Detect which cell encompasses the target text, then output its (X, Y) center coordinate. 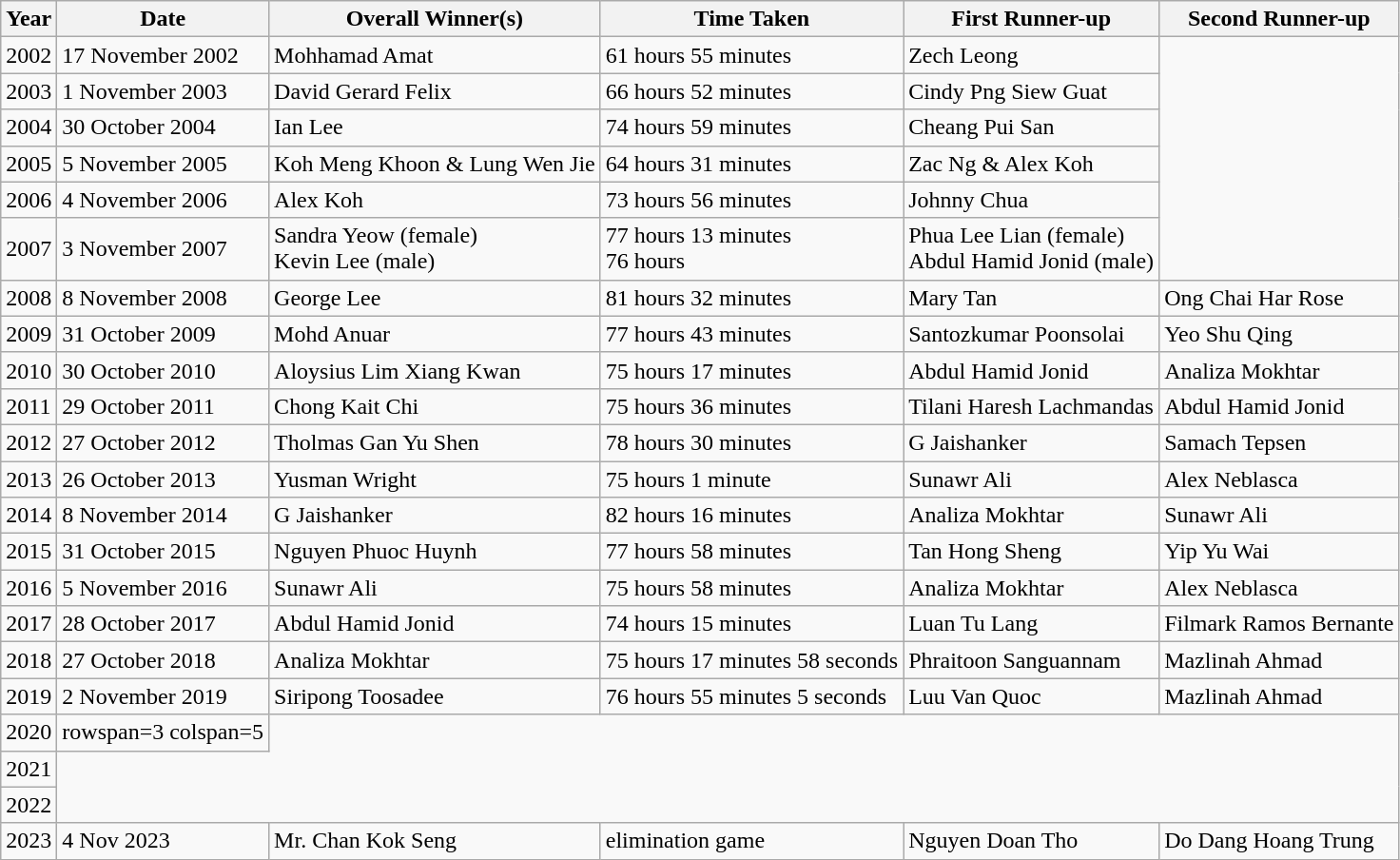
Mary Tan (1031, 298)
Koh Meng Khoon & Lung Wen Jie (436, 164)
66 hours 52 minutes (751, 91)
Santozkumar Poonsolai (1031, 334)
2015 (29, 552)
elimination game (751, 841)
2002 (29, 55)
Luu Van Quoc (1031, 696)
31 October 2015 (164, 552)
Filmark Ramos Bernante (1279, 624)
31 October 2009 (164, 334)
Year (29, 19)
30 October 2010 (164, 370)
David Gerard Felix (436, 91)
Zech Leong (1031, 55)
75 hours 36 minutes (751, 406)
Yip Yu Wai (1279, 552)
3 November 2007 (164, 249)
Luan Tu Lang (1031, 624)
8 November 2008 (164, 298)
Ong Chai Har Rose (1279, 298)
George Lee (436, 298)
17 November 2002 (164, 55)
77 hours 58 minutes (751, 552)
64 hours 31 minutes (751, 164)
2019 (29, 696)
Nguyen Doan Tho (1031, 841)
2012 (29, 442)
27 October 2018 (164, 660)
26 October 2013 (164, 479)
Ian Lee (436, 127)
2004 (29, 127)
Yusman Wright (436, 479)
Johnny Chua (1031, 200)
Tholmas Gan Yu Shen (436, 442)
Second Runner-up (1279, 19)
Overall Winner(s) (436, 19)
Alex Koh (436, 200)
Zac Ng & Alex Koh (1031, 164)
76 hours 55 minutes 5 seconds (751, 696)
2003 (29, 91)
2006 (29, 200)
Chong Kait Chi (436, 406)
61 hours 55 minutes (751, 55)
Mohd Anuar (436, 334)
2022 (29, 805)
Phraitoon Sanguannam (1031, 660)
5 November 2005 (164, 164)
30 October 2004 (164, 127)
28 October 2017 (164, 624)
5 November 2016 (164, 588)
4 November 2006 (164, 200)
2011 (29, 406)
2008 (29, 298)
4 Nov 2023 (164, 841)
Samach Tepsen (1279, 442)
Aloysius Lim Xiang Kwan (436, 370)
74 hours 59 minutes (751, 127)
Tilani Haresh Lachmandas (1031, 406)
2005 (29, 164)
2010 (29, 370)
First Runner-up (1031, 19)
2014 (29, 516)
2020 (29, 733)
2016 (29, 588)
Tan Hong Sheng (1031, 552)
Yeo Shu Qing (1279, 334)
2017 (29, 624)
Mr. Chan Kok Seng (436, 841)
2013 (29, 479)
81 hours 32 minutes (751, 298)
Siripong Toosadee (436, 696)
78 hours 30 minutes (751, 442)
Sandra Yeow (female) Kevin Lee (male) (436, 249)
Cheang Pui San (1031, 127)
75 hours 58 minutes (751, 588)
75 hours 17 minutes (751, 370)
8 November 2014 (164, 516)
Cindy Png Siew Guat (1031, 91)
29 October 2011 (164, 406)
73 hours 56 minutes (751, 200)
Time Taken (751, 19)
Do Dang Hoang Trung (1279, 841)
2009 (29, 334)
rowspan=3 colspan=5 (164, 733)
27 October 2012 (164, 442)
1 November 2003 (164, 91)
2021 (29, 769)
Date (164, 19)
2007 (29, 249)
2023 (29, 841)
77 hours 13 minutes 76 hours (751, 249)
82 hours 16 minutes (751, 516)
Nguyen Phuoc Huynh (436, 552)
Phua Lee Lian (female) Abdul Hamid Jonid (male) (1031, 249)
77 hours 43 minutes (751, 334)
74 hours 15 minutes (751, 624)
2 November 2019 (164, 696)
Mohhamad Amat (436, 55)
75 hours 17 minutes 58 seconds (751, 660)
2018 (29, 660)
75 hours 1 minute (751, 479)
